Return [x, y] of the center of cell containing provided text 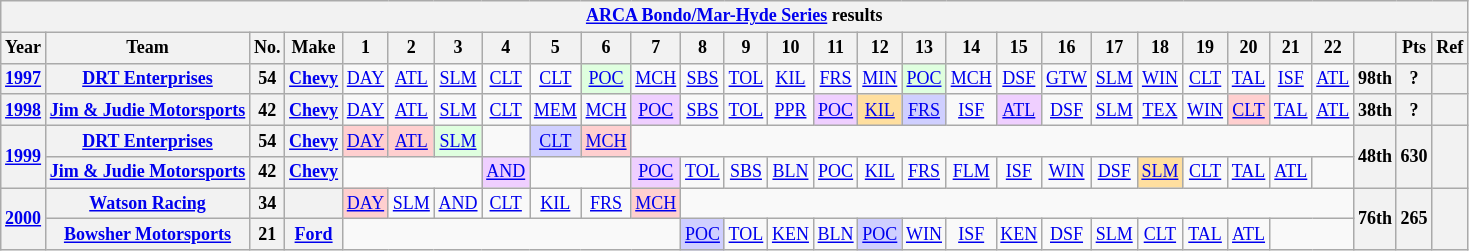
5 [556, 48]
Year [24, 48]
13 [924, 48]
2000 [24, 219]
38th [1376, 110]
15 [1019, 48]
14 [971, 48]
18 [1160, 48]
19 [1206, 48]
630 [1414, 156]
8 [703, 48]
1 [365, 48]
No. [268, 48]
48th [1376, 156]
3 [458, 48]
17 [1114, 48]
GTW [1067, 78]
1998 [24, 110]
1997 [24, 78]
76th [1376, 219]
MIN [880, 78]
11 [836, 48]
Bowsher Motorsports [147, 234]
2 [411, 48]
7 [656, 48]
4 [506, 48]
9 [746, 48]
Ford [314, 234]
12 [880, 48]
Pts [1414, 48]
265 [1414, 219]
1999 [24, 156]
16 [1067, 48]
FLM [971, 172]
ARCA Bondo/Mar-Hyde Series results [734, 16]
98th [1376, 78]
Team [147, 48]
22 [1333, 48]
20 [1248, 48]
MEM [556, 110]
Watson Racing [147, 204]
6 [606, 48]
Ref [1450, 48]
34 [268, 204]
Make [314, 48]
10 [791, 48]
TEX [1160, 110]
PPR [791, 110]
